Extract the (X, Y) coordinate from the center of the cell holding the provided text.  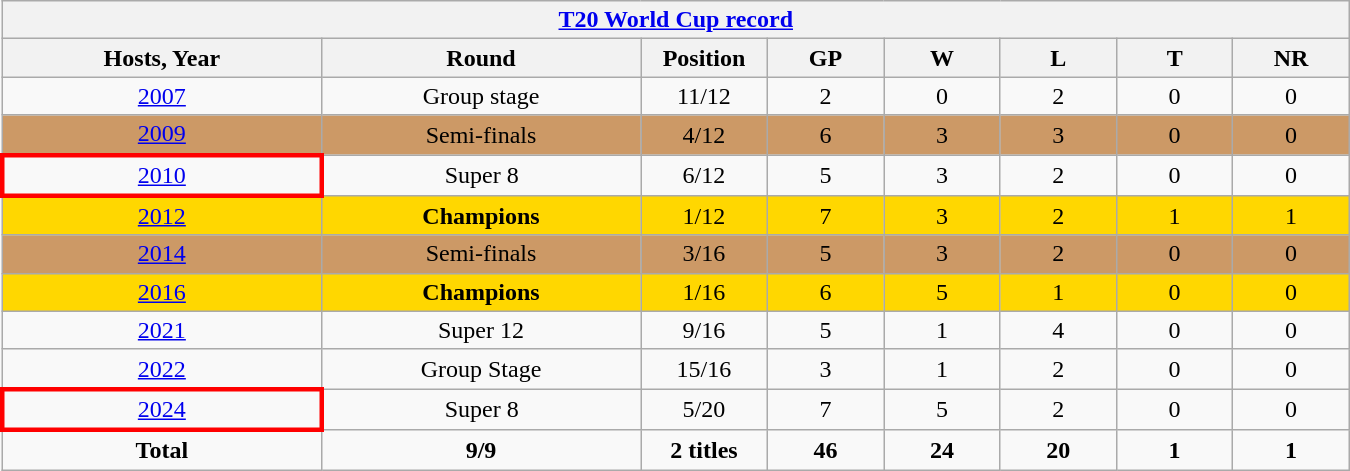
1/12 (704, 216)
24 (942, 450)
2016 (162, 292)
2007 (162, 96)
Hosts, Year (162, 58)
Super 12 (480, 330)
6/12 (704, 174)
5/20 (704, 410)
Group Stage (480, 369)
9/9 (480, 450)
2012 (162, 216)
1/16 (704, 292)
2009 (162, 135)
4 (1058, 330)
15/16 (704, 369)
11/12 (704, 96)
2014 (162, 254)
4/12 (704, 135)
9/16 (704, 330)
Round (480, 58)
46 (825, 450)
L (1058, 58)
Total (162, 450)
2010 (162, 174)
2021 (162, 330)
2024 (162, 410)
2022 (162, 369)
3/16 (704, 254)
Group stage (480, 96)
20 (1058, 450)
W (942, 58)
T20 World Cup record (676, 20)
T (1174, 58)
GP (825, 58)
2 titles (704, 450)
NR (1291, 58)
Position (704, 58)
